Identify which cell holds the provided text, then report its [x, y] central coordinate. 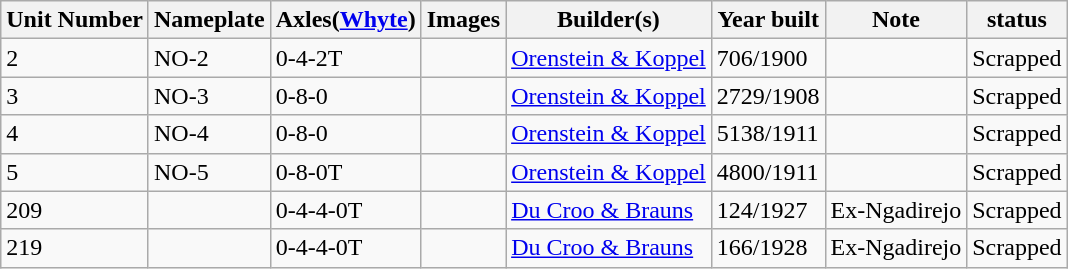
4 [75, 134]
166/1928 [768, 248]
Images [463, 20]
NO-3 [209, 96]
5138/1911 [768, 134]
5 [75, 172]
Year built [768, 20]
2729/1908 [768, 96]
Note [896, 20]
706/1900 [768, 58]
0-8-0T [346, 172]
124/1927 [768, 210]
2 [75, 58]
Axles(Whyte) [346, 20]
NO-5 [209, 172]
0-4-2T [346, 58]
status [1017, 20]
Nameplate [209, 20]
Builder(s) [609, 20]
4800/1911 [768, 172]
219 [75, 248]
NO-2 [209, 58]
209 [75, 210]
3 [75, 96]
Unit Number [75, 20]
NO-4 [209, 134]
